Scan for the cell matching the given text and deliver its (x, y) coordinate at center. 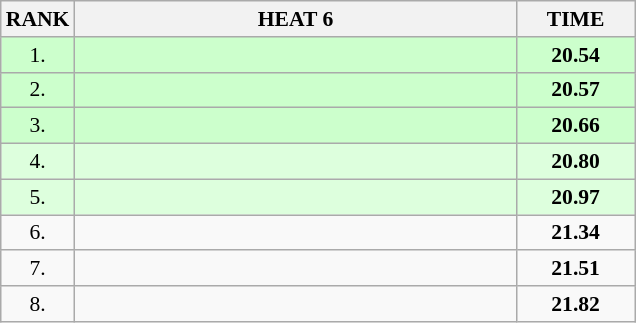
TIME (576, 19)
6. (38, 233)
1. (38, 55)
7. (38, 269)
5. (38, 197)
20.97 (576, 197)
4. (38, 162)
20.57 (576, 90)
21.51 (576, 269)
HEAT 6 (295, 19)
21.82 (576, 304)
20.54 (576, 55)
20.80 (576, 162)
2. (38, 90)
20.66 (576, 126)
RANK (38, 19)
21.34 (576, 233)
3. (38, 126)
8. (38, 304)
